Locate the cell with the specified text and output its [x, y] center coordinate. 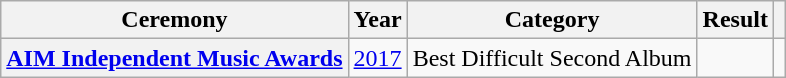
Year [378, 20]
AIM Independent Music Awards [174, 58]
Category [552, 20]
Ceremony [174, 20]
Best Difficult Second Album [552, 58]
2017 [378, 58]
Result [735, 20]
